From the cell containing the given text, extract its center point as (X, Y) coordinate. 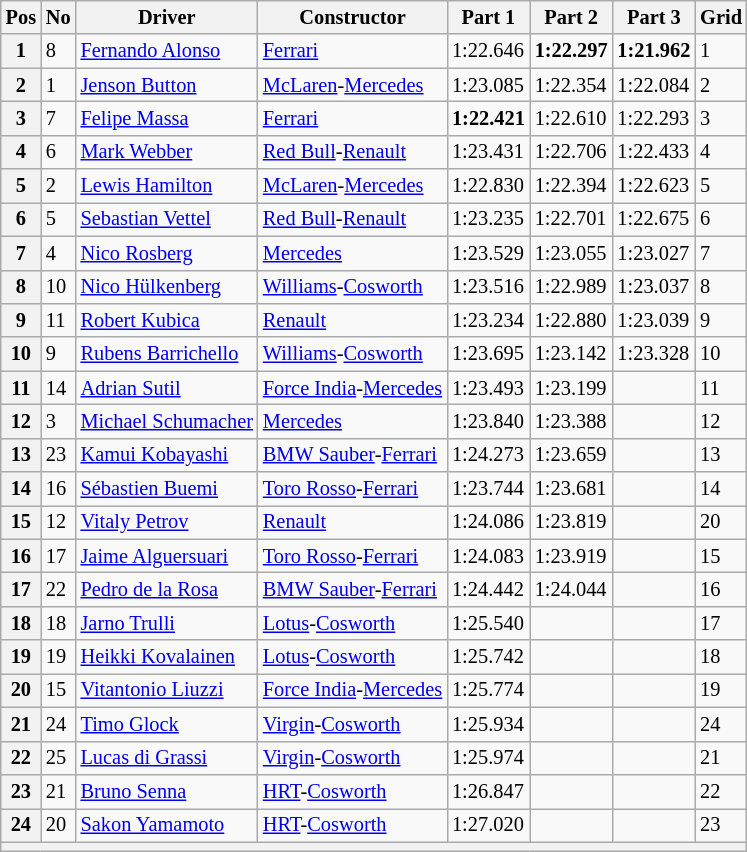
1:23.493 (488, 388)
Lucas di Grassi (167, 758)
1:23.027 (654, 253)
Pedro de la Rosa (167, 589)
1:22.830 (488, 186)
Lewis Hamilton (167, 186)
Kamui Kobayashi (167, 455)
1:23.744 (488, 489)
Driver (167, 17)
1:25.774 (488, 690)
Michael Schumacher (167, 421)
Felipe Massa (167, 118)
1:22.354 (572, 85)
1:23.659 (572, 455)
1:22.297 (572, 51)
1:23.142 (572, 354)
1:22.701 (572, 219)
Grid (721, 17)
1:23.695 (488, 354)
1:27.020 (488, 825)
Sebastian Vettel (167, 219)
1:22.675 (654, 219)
25 (58, 758)
1:22.293 (654, 118)
1:22.610 (572, 118)
Rubens Barrichello (167, 354)
1:23.516 (488, 287)
Part 1 (488, 17)
Nico Hülkenberg (167, 287)
1:21.962 (654, 51)
1:23.199 (572, 388)
1:24.442 (488, 589)
Mark Webber (167, 152)
Sakon Yamamoto (167, 825)
Constructor (352, 17)
1:22.880 (572, 320)
1:23.819 (572, 522)
1:23.840 (488, 421)
1:22.646 (488, 51)
1:22.084 (654, 85)
Jenson Button (167, 85)
Heikki Kovalainen (167, 657)
Jarno Trulli (167, 623)
Pos (21, 17)
1:23.085 (488, 85)
1:23.055 (572, 253)
1:24.273 (488, 455)
1:22.421 (488, 118)
Part 3 (654, 17)
1:24.086 (488, 522)
1:25.974 (488, 758)
Part 2 (572, 17)
Adrian Sutil (167, 388)
1:22.989 (572, 287)
Timo Glock (167, 724)
Robert Kubica (167, 320)
Fernando Alonso (167, 51)
1:23.388 (572, 421)
Sébastien Buemi (167, 489)
1:25.540 (488, 623)
1:25.934 (488, 724)
1:23.037 (654, 287)
1:23.039 (654, 320)
Jaime Alguersuari (167, 556)
1:25.742 (488, 657)
Bruno Senna (167, 791)
1:23.431 (488, 152)
1:23.328 (654, 354)
1:24.044 (572, 589)
1:22.433 (654, 152)
1:23.681 (572, 489)
Vitaly Petrov (167, 522)
Vitantonio Liuzzi (167, 690)
1:26.847 (488, 791)
1:22.394 (572, 186)
1:24.083 (488, 556)
1:22.623 (654, 186)
No (58, 17)
1:23.235 (488, 219)
1:23.919 (572, 556)
1:23.529 (488, 253)
1:23.234 (488, 320)
1:22.706 (572, 152)
Nico Rosberg (167, 253)
